Determine the [x, y] coordinate at the center of the cell enclosing the given text.  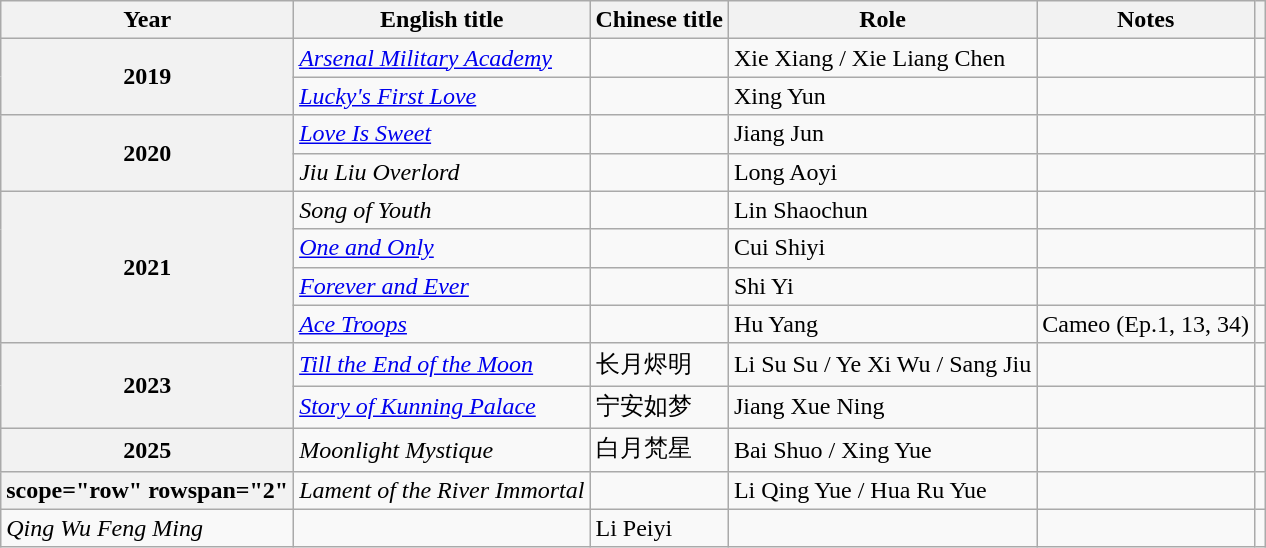
Notes [1146, 20]
2020 [148, 153]
Ace Troops [442, 324]
Li Su Su / Ye Xi Wu / Sang Jiu [882, 364]
Lin Shaochun [882, 210]
scope="row" rowspan="2" [148, 490]
2019 [148, 77]
Xing Yun [882, 96]
Love Is Sweet [442, 134]
Till the End of the Moon [442, 364]
Cameo (Ep.1, 13, 34) [1146, 324]
English title [442, 20]
Role [882, 20]
Year [148, 20]
2025 [148, 450]
宁安如梦 [659, 408]
2023 [148, 386]
Li Qing Yue / Hua Ru Yue [882, 490]
Moonlight Mystique [442, 450]
Lucky's First Love [442, 96]
Forever and Ever [442, 286]
Xie Xiang / Xie Liang Chen [882, 58]
Jiu Liu Overlord [442, 172]
Bai Shuo / Xing Yue [882, 450]
Chinese title [659, 20]
2021 [148, 267]
Li Peiyi [659, 528]
Lament of the River Immortal [442, 490]
长月烬明 [659, 364]
Shi Yi [882, 286]
One and Only [442, 248]
Hu Yang [882, 324]
Qing Wu Feng Ming [148, 528]
Arsenal Military Academy [442, 58]
Long Aoyi [882, 172]
Jiang Jun [882, 134]
Cui Shiyi [882, 248]
白月梵星 [659, 450]
Story of Kunning Palace [442, 408]
Song of Youth [442, 210]
Jiang Xue Ning [882, 408]
